Pinpoint the cell where the given text exists, returning its [X, Y] midpoint coordinate. 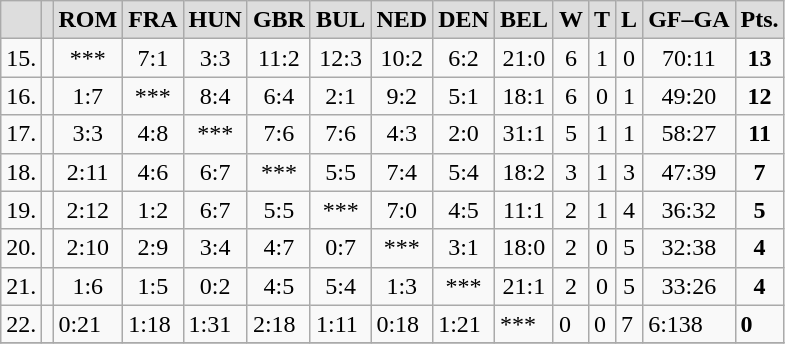
2:0 [464, 134]
31:1 [524, 134]
18. [22, 172]
1:18 [153, 324]
20. [22, 248]
16. [22, 96]
2:1 [340, 96]
3:4 [215, 248]
FRA [153, 20]
W [570, 20]
15. [22, 58]
21:1 [524, 286]
4:6 [153, 172]
2:12 [88, 210]
18:2 [524, 172]
47:39 [689, 172]
1:3 [402, 286]
8:4 [215, 96]
17. [22, 134]
T [602, 20]
0:21 [88, 324]
NED [402, 20]
4:7 [278, 248]
L [630, 20]
70:11 [689, 58]
11:1 [524, 210]
Pts. [760, 20]
4:3 [402, 134]
22. [22, 324]
9:2 [402, 96]
11:2 [278, 58]
12 [760, 96]
GBR [278, 20]
6:4 [278, 96]
18:0 [524, 248]
13 [760, 58]
12:3 [340, 58]
7:1 [153, 58]
1:11 [340, 324]
7:4 [402, 172]
6:2 [464, 58]
0:2 [215, 286]
2:18 [278, 324]
36:32 [689, 210]
1:2 [153, 210]
DEN [464, 20]
GF–GA [689, 20]
49:20 [689, 96]
0:18 [402, 324]
1:6 [88, 286]
21. [22, 286]
1:21 [464, 324]
2:11 [88, 172]
10:2 [402, 58]
1:5 [153, 286]
11 [760, 134]
33:26 [689, 286]
32:38 [689, 248]
5:1 [464, 96]
HUN [215, 20]
3:1 [464, 248]
2:10 [88, 248]
2:9 [153, 248]
6:138 [689, 324]
0:7 [340, 248]
BEL [524, 20]
4:8 [153, 134]
19. [22, 210]
18:1 [524, 96]
1:31 [215, 324]
21:0 [524, 58]
1:7 [88, 96]
7:0 [402, 210]
58:27 [689, 134]
ROM [88, 20]
BUL [340, 20]
